For the text-containing cell, return its midpoint in (X, Y) coordinate format. 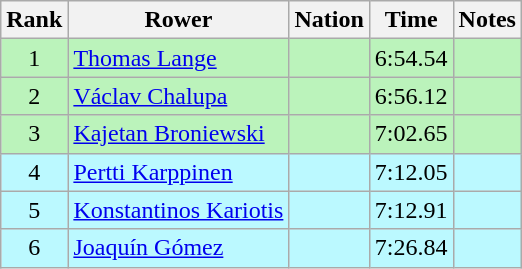
Notes (487, 20)
7:26.84 (411, 248)
4 (34, 172)
2 (34, 96)
7:02.65 (411, 134)
Kajetan Broniewski (178, 134)
Pertti Karppinen (178, 172)
Thomas Lange (178, 58)
5 (34, 210)
Konstantinos Kariotis (178, 210)
Rower (178, 20)
Nation (329, 20)
6:54.54 (411, 58)
Václav Chalupa (178, 96)
Joaquín Gómez (178, 248)
7:12.91 (411, 210)
7:12.05 (411, 172)
6 (34, 248)
Time (411, 20)
6:56.12 (411, 96)
Rank (34, 20)
1 (34, 58)
3 (34, 134)
